Extract the [X, Y] coordinate from the center of the cell holding the provided text.  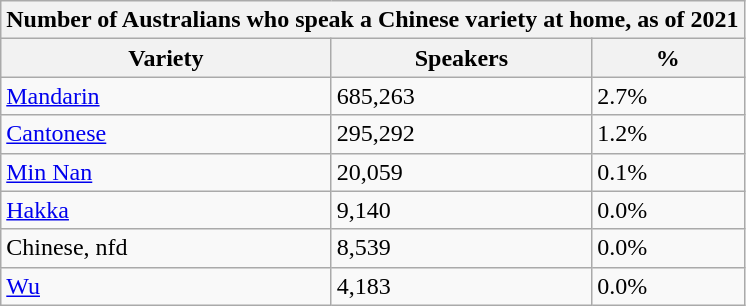
4,183 [462, 286]
Variety [166, 58]
Cantonese [166, 134]
Number of Australians who speak a Chinese variety at home, as of 2021 [372, 20]
0.1% [668, 172]
Hakka [166, 210]
9,140 [462, 210]
2.7% [668, 96]
685,263 [462, 96]
8,539 [462, 248]
Wu [166, 286]
20,059 [462, 172]
Speakers [462, 58]
Min Nan [166, 172]
1.2% [668, 134]
Chinese, nfd [166, 248]
Mandarin [166, 96]
295,292 [462, 134]
% [668, 58]
